For the text-containing cell, return its midpoint in (X, Y) coordinate format. 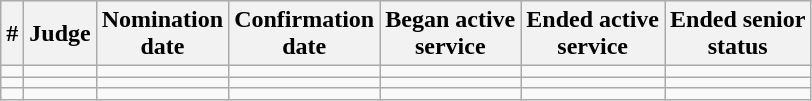
Began activeservice (450, 34)
Ended activeservice (593, 34)
Judge (60, 34)
# (12, 34)
Confirmationdate (304, 34)
Ended seniorstatus (737, 34)
Nominationdate (162, 34)
